From the cell containing the given text, extract its center point as [x, y] coordinate. 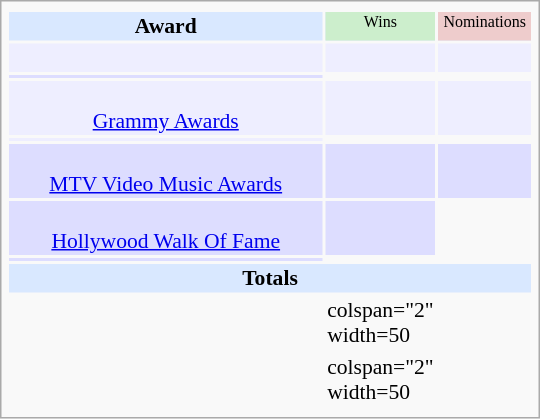
Grammy Awards [166, 108]
Wins [381, 26]
Hollywood Walk Of Fame [166, 228]
Nominations [484, 26]
Totals [270, 278]
MTV Video Music Awards [166, 171]
Award [166, 26]
